Provide the [X, Y] coordinate of the cell's center where the given text is located.  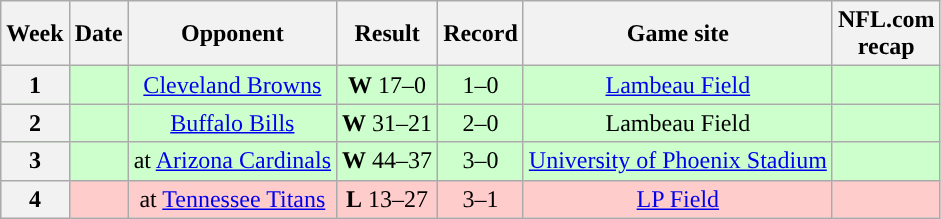
at Tennessee Titans [232, 199]
2 [35, 123]
4 [35, 199]
LP Field [678, 199]
NFL.comrecap [886, 34]
Cleveland Browns [232, 85]
3–1 [481, 199]
Date [98, 34]
L 13–27 [388, 199]
University of Phoenix Stadium [678, 161]
3 [35, 161]
Game site [678, 34]
W 44–37 [388, 161]
W 31–21 [388, 123]
Record [481, 34]
Opponent [232, 34]
1–0 [481, 85]
Result [388, 34]
W 17–0 [388, 85]
3–0 [481, 161]
2–0 [481, 123]
1 [35, 85]
Buffalo Bills [232, 123]
Week [35, 34]
at Arizona Cardinals [232, 161]
